Extract the (x, y) coordinate from the center of the cell holding the provided text.  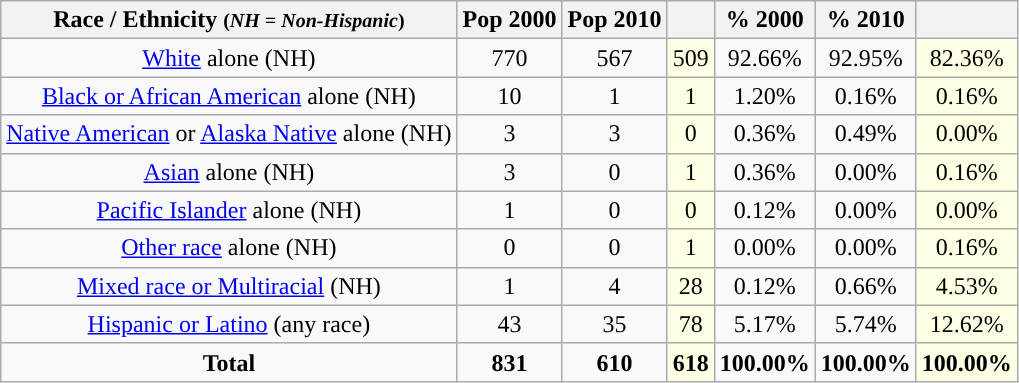
Other race alone (NH) (229, 248)
35 (614, 324)
% 2000 (764, 20)
5.17% (764, 324)
Hispanic or Latino (any race) (229, 324)
Total (229, 362)
Asian alone (NH) (229, 172)
43 (510, 324)
5.74% (866, 324)
618 (690, 362)
92.95% (866, 58)
770 (510, 58)
Pop 2010 (614, 20)
4.53% (966, 286)
610 (614, 362)
0.66% (866, 286)
Pop 2000 (510, 20)
509 (690, 58)
831 (510, 362)
82.36% (966, 58)
28 (690, 286)
Black or African American alone (NH) (229, 96)
10 (510, 96)
Pacific Islander alone (NH) (229, 210)
% 2010 (866, 20)
12.62% (966, 324)
0.49% (866, 134)
Race / Ethnicity (NH = Non-Hispanic) (229, 20)
White alone (NH) (229, 58)
92.66% (764, 58)
Native American or Alaska Native alone (NH) (229, 134)
1.20% (764, 96)
567 (614, 58)
Mixed race or Multiracial (NH) (229, 286)
78 (690, 324)
4 (614, 286)
